Find where the given text appears and provide that cell's center as [x, y] coordinate. 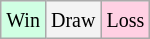
Loss [126, 20]
Win [24, 20]
Draw [72, 20]
